Locate the cell with the specified text and output its [x, y] center coordinate. 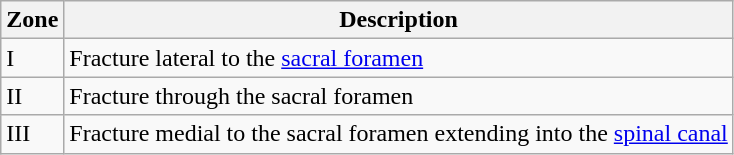
I [32, 58]
III [32, 134]
Description [398, 20]
Fracture through the sacral foramen [398, 96]
Fracture lateral to the sacral foramen [398, 58]
Fracture medial to the sacral foramen extending into the spinal canal [398, 134]
Zone [32, 20]
II [32, 96]
